For the text-containing cell, return its midpoint in (x, y) coordinate format. 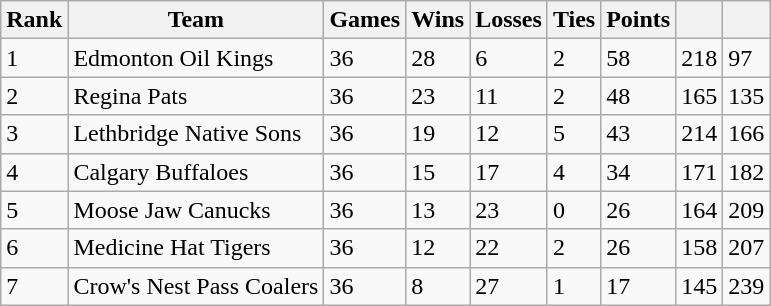
207 (746, 248)
11 (509, 96)
Medicine Hat Tigers (196, 248)
166 (746, 134)
Wins (438, 20)
214 (700, 134)
Games (365, 20)
22 (509, 248)
Regina Pats (196, 96)
8 (438, 286)
218 (700, 58)
Edmonton Oil Kings (196, 58)
239 (746, 286)
48 (638, 96)
58 (638, 58)
Lethbridge Native Sons (196, 134)
0 (574, 210)
Team (196, 20)
158 (700, 248)
97 (746, 58)
164 (700, 210)
27 (509, 286)
34 (638, 172)
28 (438, 58)
182 (746, 172)
19 (438, 134)
3 (34, 134)
13 (438, 210)
15 (438, 172)
43 (638, 134)
Losses (509, 20)
165 (700, 96)
Rank (34, 20)
Calgary Buffaloes (196, 172)
135 (746, 96)
145 (700, 286)
Ties (574, 20)
Points (638, 20)
209 (746, 210)
171 (700, 172)
Crow's Nest Pass Coalers (196, 286)
Moose Jaw Canucks (196, 210)
7 (34, 286)
